Capture the cell that displays the provided text and extract its (X, Y) central coordinate. 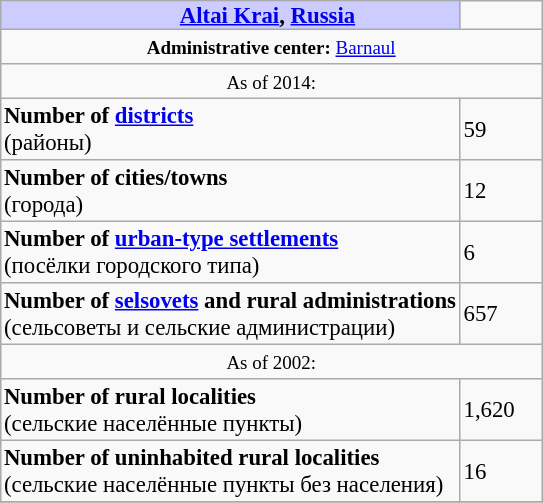
657 (501, 314)
Administrative center: Barnaul (271, 46)
Number of selsovets and rural administrations(сельсоветы и сельские администрации) (230, 314)
1,620 (501, 410)
Number of rural localities(сельские населённые пункты) (230, 410)
16 (501, 471)
As of 2014: (271, 81)
Number of cities/towns(города) (230, 191)
Number of districts(районы) (230, 129)
As of 2002: (271, 361)
Altai Krai, Russia (230, 15)
59 (501, 129)
Number of urban-type settlements(посёлки городского типа) (230, 252)
Number of uninhabited rural localities(сельские населённые пункты без населения) (230, 471)
12 (501, 191)
6 (501, 252)
